Provide the [x, y] coordinate of the cell's center where the given text is located.  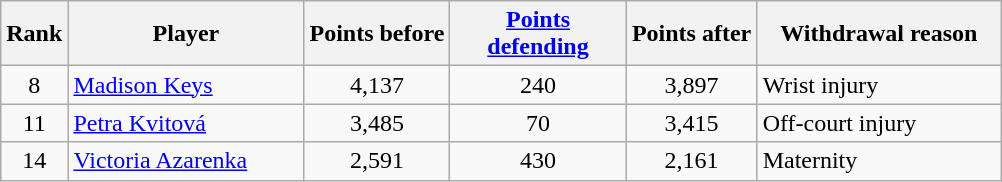
Points defending [538, 34]
Rank [34, 34]
Wrist injury [879, 85]
11 [34, 123]
4,137 [377, 85]
Victoria Azarenka [186, 161]
3,485 [377, 123]
Maternity [879, 161]
3,415 [692, 123]
Off-court injury [879, 123]
2,591 [377, 161]
430 [538, 161]
8 [34, 85]
Withdrawal reason [879, 34]
Player [186, 34]
Petra Kvitová [186, 123]
3,897 [692, 85]
Points after [692, 34]
2,161 [692, 161]
Madison Keys [186, 85]
Points before [377, 34]
240 [538, 85]
14 [34, 161]
70 [538, 123]
